Find where the given text appears and provide that cell's center as (x, y) coordinate. 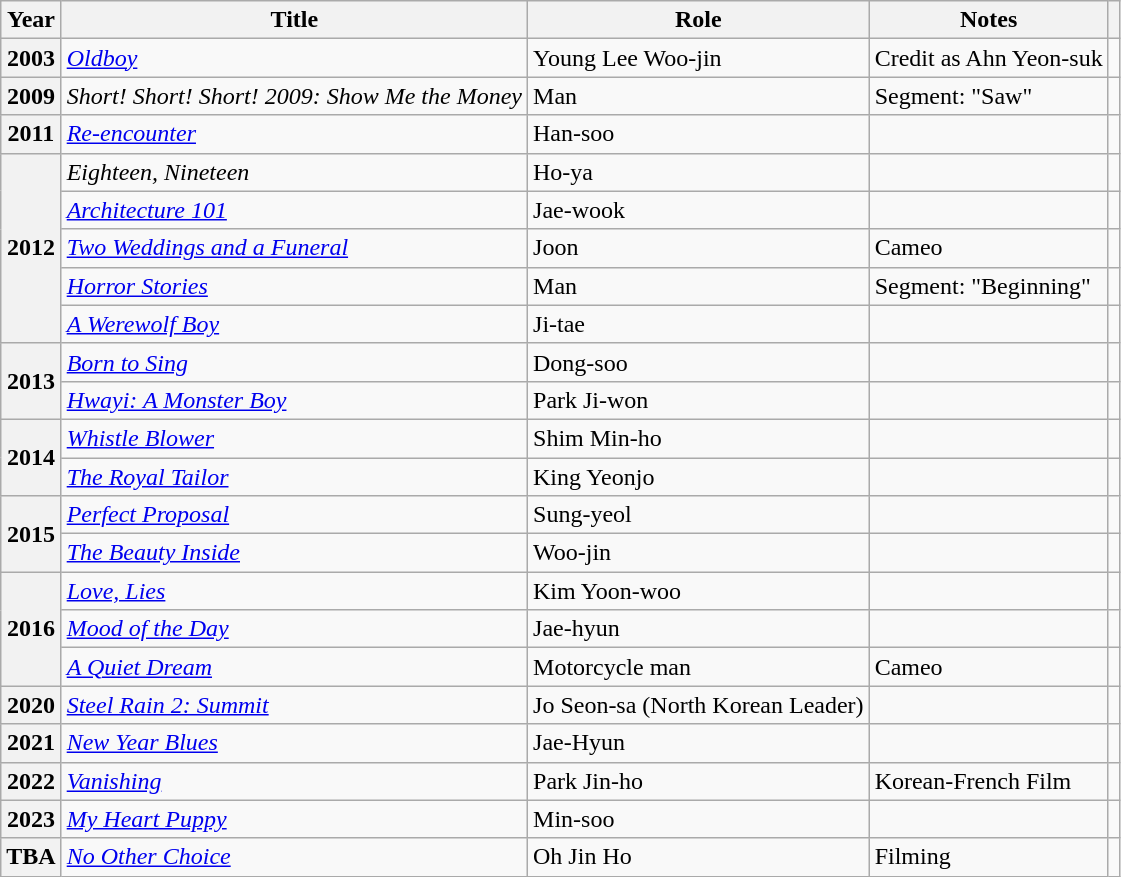
Park Ji-won (699, 400)
Woo-jin (699, 553)
Joon (699, 248)
Vanishing (294, 781)
Young Lee Woo-jin (699, 58)
Jo Seon-sa (North Korean Leader) (699, 705)
Min-soo (699, 819)
Architecture 101 (294, 210)
2012 (31, 248)
Year (31, 20)
Born to Sing (294, 362)
Love, Lies (294, 591)
TBA (31, 857)
Two Weddings and a Funeral (294, 248)
2023 (31, 819)
Segment: "Saw" (988, 96)
Jae-hyun (699, 629)
2022 (31, 781)
Whistle Blower (294, 438)
Sung-yeol (699, 515)
New Year Blues (294, 743)
Oldboy (294, 58)
Role (699, 20)
Filming (988, 857)
Mood of the Day (294, 629)
Han-soo (699, 134)
Park Jin-ho (699, 781)
Segment: "Beginning" (988, 286)
Horror Stories (294, 286)
2003 (31, 58)
2015 (31, 534)
Eighteen, Nineteen (294, 172)
Short! Short! Short! 2009: Show Me the Money (294, 96)
Notes (988, 20)
Dong-soo (699, 362)
The Beauty Inside (294, 553)
2016 (31, 629)
Title (294, 20)
Ji-tae (699, 324)
Hwayi: A Monster Boy (294, 400)
The Royal Tailor (294, 477)
2009 (31, 96)
Perfect Proposal (294, 515)
2020 (31, 705)
Re-encounter (294, 134)
Jae-wook (699, 210)
Motorcycle man (699, 667)
A Quiet Dream (294, 667)
Jae-Hyun (699, 743)
2021 (31, 743)
No Other Choice (294, 857)
2014 (31, 457)
Credit as Ahn Yeon-suk (988, 58)
Steel Rain 2: Summit (294, 705)
Kim Yoon-woo (699, 591)
A Werewolf Boy (294, 324)
King Yeonjo (699, 477)
Korean-French Film (988, 781)
Ho-ya (699, 172)
Oh Jin Ho (699, 857)
2013 (31, 381)
My Heart Puppy (294, 819)
Shim Min-ho (699, 438)
2011 (31, 134)
